Output the (x, y) coordinate of the center of the cell containing the given text.  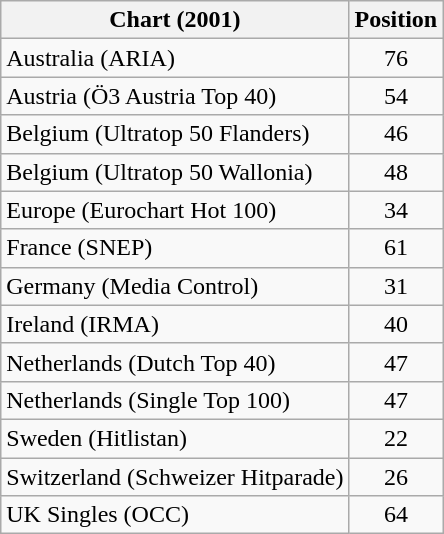
64 (396, 515)
61 (396, 248)
Austria (Ö3 Austria Top 40) (175, 96)
Sweden (Hitlistan) (175, 438)
31 (396, 286)
Australia (ARIA) (175, 58)
Netherlands (Single Top 100) (175, 400)
France (SNEP) (175, 248)
54 (396, 96)
34 (396, 210)
Switzerland (Schweizer Hitparade) (175, 477)
Belgium (Ultratop 50 Wallonia) (175, 172)
Netherlands (Dutch Top 40) (175, 362)
22 (396, 438)
48 (396, 172)
UK Singles (OCC) (175, 515)
Germany (Media Control) (175, 286)
46 (396, 134)
Belgium (Ultratop 50 Flanders) (175, 134)
26 (396, 477)
Europe (Eurochart Hot 100) (175, 210)
40 (396, 324)
Ireland (IRMA) (175, 324)
76 (396, 58)
Position (396, 20)
Chart (2001) (175, 20)
